Determine the (x, y) coordinate at the center of the cell enclosing the given text.  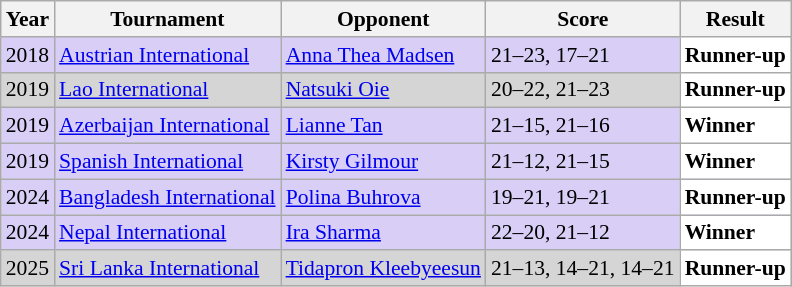
19–21, 19–21 (583, 197)
Natsuki Oie (384, 90)
2018 (28, 55)
21–13, 14–21, 14–21 (583, 269)
Lao International (168, 90)
Tournament (168, 19)
2025 (28, 269)
Result (736, 19)
21–15, 21–16 (583, 126)
21–23, 17–21 (583, 55)
Polina Buhrova (384, 197)
Ira Sharma (384, 233)
Year (28, 19)
Anna Thea Madsen (384, 55)
20–22, 21–23 (583, 90)
Spanish International (168, 162)
Tidapron Kleebyeesun (384, 269)
Score (583, 19)
Kirsty Gilmour (384, 162)
Lianne Tan (384, 126)
Azerbaijan International (168, 126)
Austrian International (168, 55)
Sri Lanka International (168, 269)
Nepal International (168, 233)
21–12, 21–15 (583, 162)
22–20, 21–12 (583, 233)
Bangladesh International (168, 197)
Opponent (384, 19)
